Provide the (X, Y) coordinate of the cell's center where the given text is located.  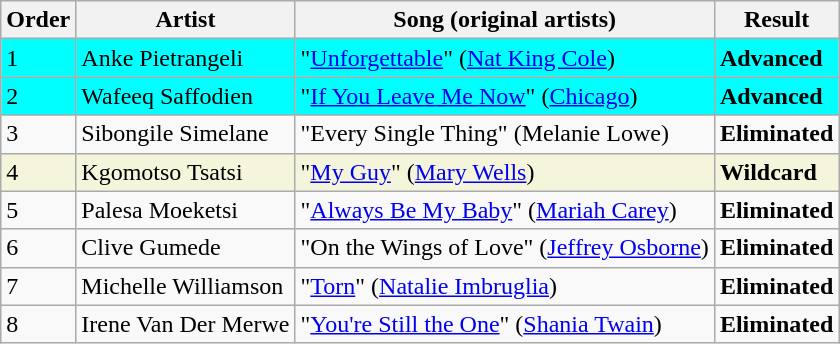
Irene Van Der Merwe (186, 324)
5 (38, 210)
Sibongile Simelane (186, 134)
"On the Wings of Love" (Jeffrey Osborne) (504, 248)
Anke Pietrangeli (186, 58)
3 (38, 134)
Artist (186, 20)
Kgomotso Tsatsi (186, 172)
4 (38, 172)
Wildcard (776, 172)
Order (38, 20)
"My Guy" (Mary Wells) (504, 172)
"Always Be My Baby" (Mariah Carey) (504, 210)
"Every Single Thing" (Melanie Lowe) (504, 134)
Palesa Moeketsi (186, 210)
2 (38, 96)
8 (38, 324)
"Torn" (Natalie Imbruglia) (504, 286)
Result (776, 20)
1 (38, 58)
Michelle Williamson (186, 286)
Song (original artists) (504, 20)
"Unforgettable" (Nat King Cole) (504, 58)
Wafeeq Saffodien (186, 96)
6 (38, 248)
Clive Gumede (186, 248)
7 (38, 286)
"You're Still the One" (Shania Twain) (504, 324)
"If You Leave Me Now" (Chicago) (504, 96)
